Determine the [X, Y] coordinate at the center of the cell enclosing the given text.  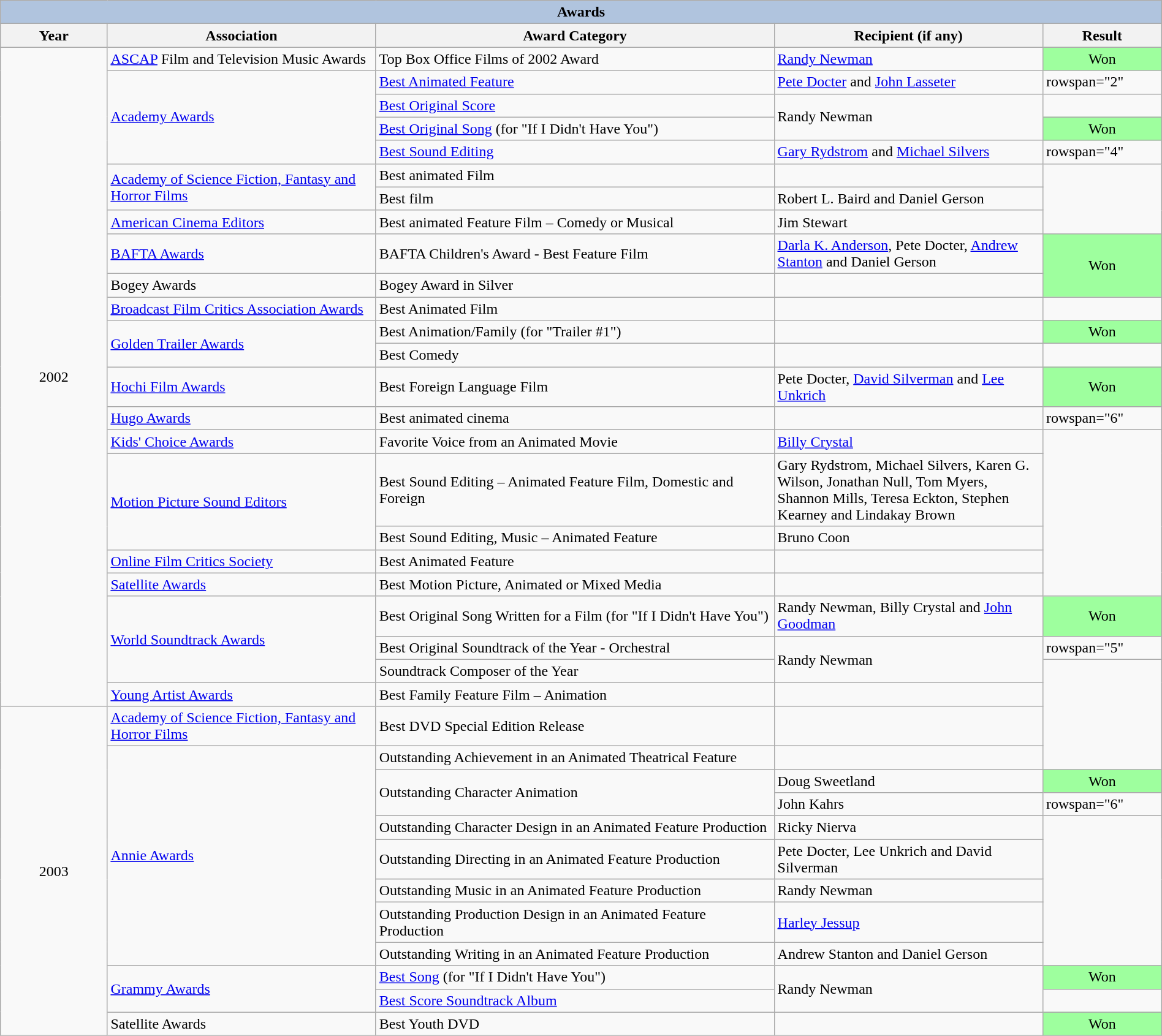
Best Sound Editing – Animated Feature Film, Domestic and Foreign [575, 490]
Best Sound Editing, Music – Animated Feature [575, 538]
Association [241, 36]
Best film [575, 199]
John Kahrs [908, 804]
World Soundtrack Awards [241, 640]
Academy Awards [241, 117]
Pete Docter, David Silverman and Lee Unkrich [908, 387]
Darla K. Anderson, Pete Docter, Andrew Stanton and Daniel Gerson [908, 254]
Best Family Feature Film – Animation [575, 694]
Outstanding Achievement in an Animated Theatrical Feature [575, 757]
Harley Jessup [908, 923]
Grammy Awards [241, 989]
American Cinema Editors [241, 222]
Outstanding Character Animation [575, 793]
Gary Rydstrom, Michael Silvers, Karen G. Wilson, Jonathan Null, Tom Myers, Shannon Mills, Teresa Eckton, Stephen Kearney and Lindakay Brown [908, 490]
Best Original Score [575, 105]
rowspan="4" [1102, 152]
Outstanding Character Design in an Animated Feature Production [575, 828]
rowspan="2" [1102, 82]
Hochi Film Awards [241, 387]
Best Score Soundtrack Album [575, 1000]
Best Original Soundtrack of the Year - Orchestral [575, 648]
BAFTA Awards [241, 254]
Favorite Voice from an Animated Movie [575, 442]
Best Animation/Family (for "Trailer #1") [575, 332]
Result [1102, 36]
Pete Docter, Lee Unkrich and David Silverman [908, 859]
Best animated Film [575, 175]
Best Comedy [575, 355]
Gary Rydstrom and Michael Silvers [908, 152]
Soundtrack Composer of the Year [575, 671]
Awards [581, 12]
Young Artist Awards [241, 694]
Outstanding Directing in an Animated Feature Production [575, 859]
Best animated Feature Film – Comedy or Musical [575, 222]
Best Original Song (for "If I Didn't Have You") [575, 129]
Kids' Choice Awards [241, 442]
2002 [54, 377]
Andrew Stanton and Daniel Gerson [908, 954]
Ricky Nierva [908, 828]
Recipient (if any) [908, 36]
Outstanding Music in an Animated Feature Production [575, 891]
Bogey Awards [241, 285]
Billy Crystal [908, 442]
Hugo Awards [241, 418]
Best Foreign Language Film [575, 387]
Year [54, 36]
Best Sound Editing [575, 152]
Doug Sweetland [908, 781]
Best Animated Film [575, 308]
Outstanding Writing in an Animated Feature Production [575, 954]
Bogey Award in Silver [575, 285]
2003 [54, 871]
Best DVD Special Edition Release [575, 725]
Award Category [575, 36]
Robert L. Baird and Daniel Gerson [908, 199]
Bruno Coon [908, 538]
Best Motion Picture, Animated or Mixed Media [575, 584]
Best Original Song Written for a Film (for "If I Didn't Have You") [575, 616]
Annie Awards [241, 855]
Motion Picture Sound Editors [241, 501]
Best Youth DVD [575, 1024]
Best animated cinema [575, 418]
Best Song (for "If I Didn't Have You") [575, 977]
Broadcast Film Critics Association Awards [241, 308]
Randy Newman, Billy Crystal and John Goodman [908, 616]
Jim Stewart [908, 222]
Pete Docter and John Lasseter [908, 82]
rowspan="5" [1102, 648]
Golden Trailer Awards [241, 344]
Outstanding Production Design in an Animated Feature Production [575, 923]
Online Film Critics Society [241, 561]
ASCAP Film and Television Music Awards [241, 59]
Top Box Office Films of 2002 Award [575, 59]
BAFTA Children's Award - Best Feature Film [575, 254]
